Detect which cell encompasses the target text, then output its (X, Y) center coordinate. 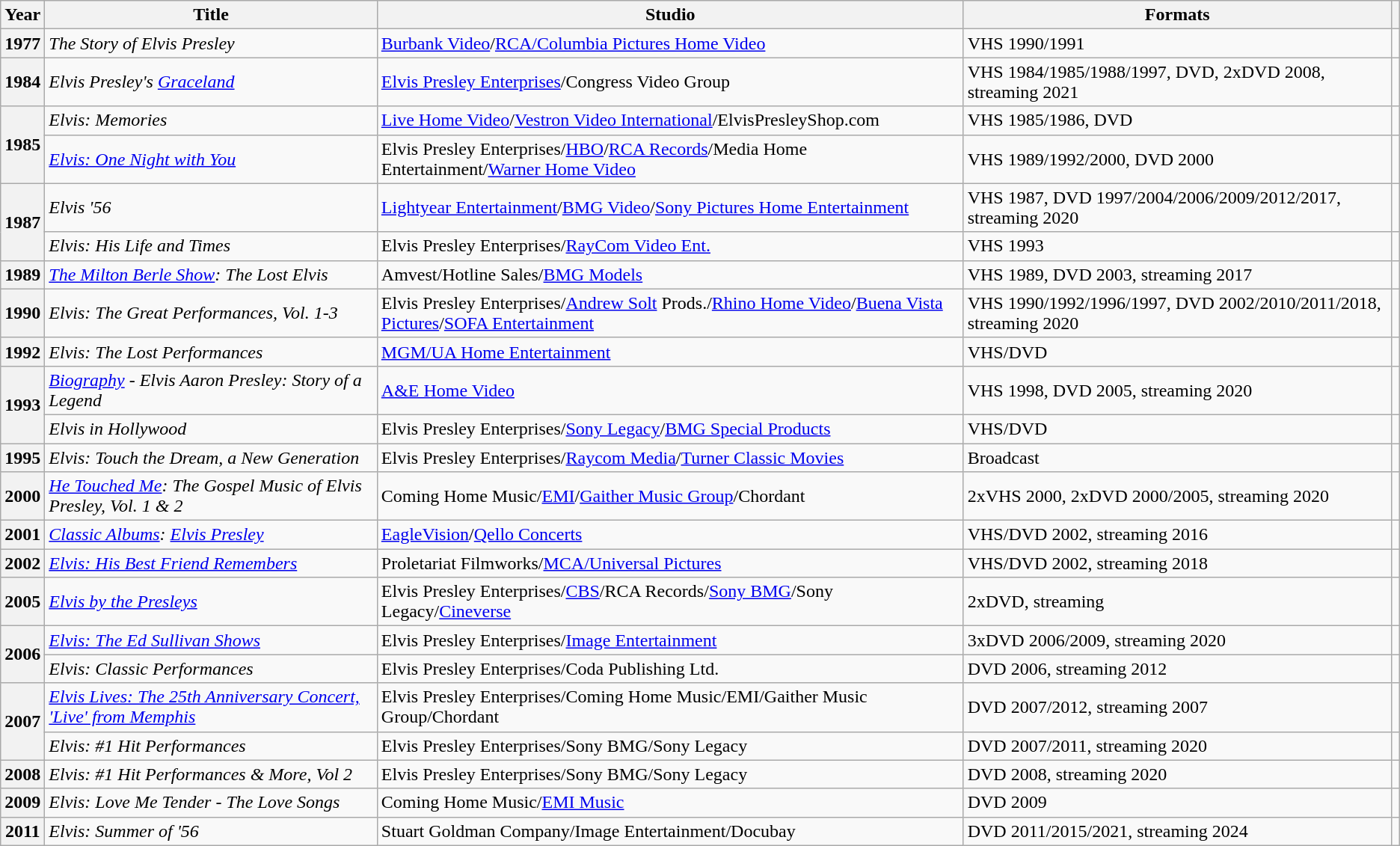
Elvis: Touch the Dream, a New Generation (211, 457)
DVD 2009 (1177, 803)
Elvis: His Best Friend Remembers (211, 563)
Title (211, 15)
Stuart Goldman Company/Image Entertainment/Docubay (670, 831)
VHS 1989, DVD 2003, streaming 2017 (1177, 275)
MGM/UA Home Entertainment (670, 352)
Live Home Video/Vestron Video International/ElvisPresleyShop.com (670, 120)
The Story of Elvis Presley (211, 43)
Elvis: Classic Performances (211, 669)
Elvis Presley Enterprises/Coming Home Music/EMI/Gaither Music Group/Chordant (670, 708)
EagleVision/Qello Concerts (670, 535)
Elvis: Memories (211, 120)
Elvis: The Great Performances, Vol. 1-3 (211, 313)
He Touched Me: The Gospel Music of Elvis Presley, Vol. 1 & 2 (211, 497)
Coming Home Music/EMI/Gaither Music Group/Chordant (670, 497)
VHS 1985/1986, DVD (1177, 120)
Elvis: #1 Hit Performances (211, 746)
Elvis Presley Enterprises/Sony Legacy/BMG Special Products (670, 429)
Elvis: The Lost Performances (211, 352)
1992 (22, 352)
Elvis Lives: The 25th Anniversary Concert, 'Live' from Memphis (211, 708)
Elvis Presley Enterprises/Andrew Solt Prods./Rhino Home Video/Buena Vista Pictures/SOFA Entertainment (670, 313)
3xDVD 2006/2009, streaming 2020 (1177, 640)
Elvis: The Ed Sullivan Shows (211, 640)
The Milton Berle Show: The Lost Elvis (211, 275)
VHS/DVD 2002, streaming 2016 (1177, 535)
Elvis Presley Enterprises/Raycom Media/Turner Classic Movies (670, 457)
DVD 2007/2011, streaming 2020 (1177, 746)
Elvis Presley Enterprises/HBO/RCA Records/Media Home Entertainment/Warner Home Video (670, 159)
Elvis: One Night with You (211, 159)
2005 (22, 601)
Elvis in Hollywood (211, 429)
2009 (22, 803)
1990 (22, 313)
2xDVD, streaming (1177, 601)
VHS 1993 (1177, 246)
2001 (22, 535)
1989 (22, 275)
DVD 2008, streaming 2020 (1177, 774)
DVD 2007/2012, streaming 2007 (1177, 708)
VHS 1989/1992/2000, DVD 2000 (1177, 159)
Elvis Presley Enterprises/CBS/RCA Records/Sony BMG/Sony Legacy/Cineverse (670, 601)
VHS 1984/1985/1988/1997, DVD, 2xDVD 2008, streaming 2021 (1177, 82)
Formats (1177, 15)
2011 (22, 831)
A&E Home Video (670, 390)
VHS 1990/1991 (1177, 43)
Burbank Video/RCA/Columbia Pictures Home Video (670, 43)
1987 (22, 221)
VHS 1998, DVD 2005, streaming 2020 (1177, 390)
1985 (22, 145)
Elvis: Summer of '56 (211, 831)
Elvis '56 (211, 208)
VHS 1990/1992/1996/1997, DVD 2002/2010/2011/2018, streaming 2020 (1177, 313)
2008 (22, 774)
Elvis Presley Enterprises/Image Entertainment (670, 640)
Biography - Elvis Aaron Presley: Story of a Legend (211, 390)
Elvis: Love Me Tender - The Love Songs (211, 803)
2007 (22, 721)
DVD 2011/2015/2021, streaming 2024 (1177, 831)
Studio (670, 15)
Classic Albums: Elvis Presley (211, 535)
Amvest/Hotline Sales/BMG Models (670, 275)
2002 (22, 563)
1993 (22, 404)
Elvis Presley Enterprises/Coda Publishing Ltd. (670, 669)
Elvis: #1 Hit Performances & More, Vol 2 (211, 774)
VHS 1987, DVD 1997/2004/2006/2009/2012/2017, streaming 2020 (1177, 208)
1984 (22, 82)
Broadcast (1177, 457)
2000 (22, 497)
Elvis Presley Enterprises/RayCom Video Ent. (670, 246)
1977 (22, 43)
Elvis: His Life and Times (211, 246)
2xVHS 2000, 2xDVD 2000/2005, streaming 2020 (1177, 497)
Year (22, 15)
Lightyear Entertainment/BMG Video/Sony Pictures Home Entertainment (670, 208)
2006 (22, 655)
Elvis Presley Enterprises/Congress Video Group (670, 82)
Elvis Presley's Graceland (211, 82)
VHS/DVD 2002, streaming 2018 (1177, 563)
1995 (22, 457)
DVD 2006, streaming 2012 (1177, 669)
Coming Home Music/EMI Music (670, 803)
Proletariat Filmworks/MCA/Universal Pictures (670, 563)
Elvis by the Presleys (211, 601)
